Return [x, y] of the center of cell containing provided text 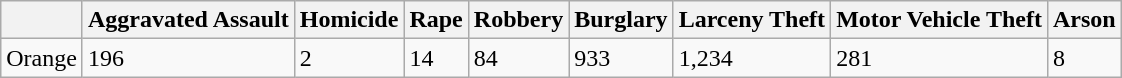
Larceny Theft [752, 20]
Motor Vehicle Theft [940, 20]
196 [188, 58]
Rape [436, 20]
Homicide [349, 20]
14 [436, 58]
2 [349, 58]
Robbery [518, 20]
1,234 [752, 58]
Burglary [621, 20]
8 [1084, 58]
Orange [42, 58]
Arson [1084, 20]
84 [518, 58]
281 [940, 58]
933 [621, 58]
Aggravated Assault [188, 20]
